Return the [X, Y] coordinate for the center point of the cell that contains the specified text.  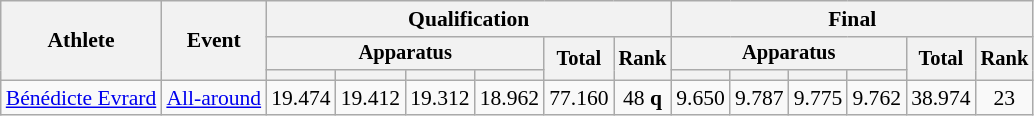
Qualification [468, 19]
Event [214, 40]
9.650 [700, 98]
Final [852, 19]
19.312 [440, 98]
18.962 [510, 98]
Bénédicte Evrard [82, 98]
9.775 [818, 98]
All-around [214, 98]
9.762 [876, 98]
9.787 [760, 98]
23 [1005, 98]
38.974 [940, 98]
77.160 [578, 98]
19.412 [370, 98]
Athlete [82, 40]
19.474 [300, 98]
48 q [643, 98]
